Scan for the cell matching the given text and deliver its (x, y) coordinate at center. 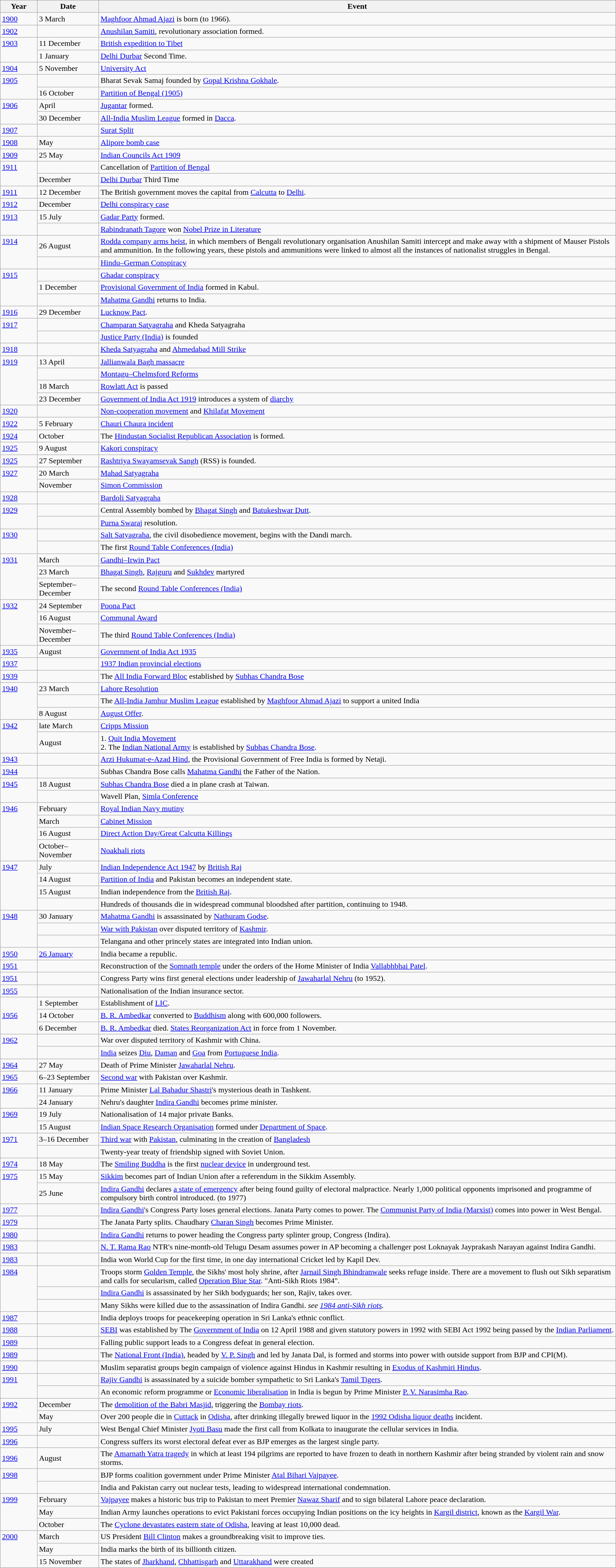
Indian independence from the British Raj. (357, 892)
Congress Party wins first general elections under leadership of Jawaharlal Nehru (to 1952). (357, 978)
6–23 September (68, 1077)
1944 (19, 771)
The Cyclone devastates eastern state of Odisha, leaving at least 10,000 dead. (357, 1524)
Government of India Act 1935 (357, 652)
The Smiling Buddha is the first nuclear device in underground test. (357, 1164)
1964 (19, 1065)
Provisional Government of India formed in Kabul. (357, 287)
The All India Forward Bloc established by Subhas Chandra Bose (357, 676)
1920 (19, 411)
Third war with Pakistan, culminating in the creation of Bangladesh (357, 1139)
Prime Minister Lal Bahadur Shastri's mysterious death in Tashkent. (357, 1090)
Royal Indian Navy mutiny (357, 809)
Non-cooperation movement and Khilafat Movement (357, 411)
Arzi Hukumat-e-Azad Hind, the Provisional Government of Free India is formed by Netaji. (357, 759)
Justice Party (India) is founded (357, 337)
1937 (19, 664)
The British government moves the capital from Calcutta to Delhi. (357, 192)
1903 (19, 50)
West Bengal Chief Minister Jyoti Basu made the first call from Kolkata to inaugurate the cellular services in India. (357, 1429)
1950 (19, 954)
Kakori conspiracy (357, 448)
Noakhali riots (357, 850)
Montagu–Chelmsford Reforms (357, 374)
1966 (19, 1096)
1. Quit India Movement2. The Indian National Army is established by Subhas Chandra Bose. (357, 743)
1945 (19, 790)
Maghfoor Ahmad Ajazi is born (to 1966). (357, 19)
3–16 December (68, 1139)
23 December (68, 399)
Simon Commission (357, 485)
Delhi Durbar Second Time. (357, 56)
1927 (19, 479)
1980 (19, 1235)
15 May (68, 1176)
1914 (19, 252)
Death of Prime Minister Jawaharlal Nehru. (357, 1065)
18 August (68, 784)
War with Pakistan over disputed territory of Kashmir. (357, 929)
11 December (68, 44)
Vajpayee makes a historic bus trip to Pakistan to meet Premier Nawaz Sharif and to sign bilateral Lahore peace declaration. (357, 1500)
War over disputed territory of Kashmir with China. (357, 1040)
15 July (68, 217)
1956 (19, 1016)
Gadar Party formed. (357, 217)
Partition of Bengal (1905) (357, 93)
Bhagat Singh, Rajguru and Sukhdev martyred (357, 572)
1971 (19, 1145)
1922 (19, 424)
Chauri Chaura incident (357, 424)
26 January (68, 954)
1969 (19, 1121)
Indira Gandhi is assassinated by her Sikh bodyguards; her son, Rajiv, takes over. (357, 1293)
Bardoli Satyagraha (357, 498)
The Hindustan Socialist Republican Association is formed. (357, 436)
18 May (68, 1164)
1979 (19, 1222)
November (68, 485)
18 March (68, 387)
12 December (68, 192)
1992 (19, 1410)
1 January (68, 56)
Nehru's daughter Indira Gandhi becomes prime minister. (357, 1102)
The second Round Table Conferences (India) (357, 589)
Champaran Satyagraha and Kheda Satyagraha (357, 324)
British expedition to Tibet (357, 44)
Rabindranath Tagore won Nobel Prize in Literature (357, 229)
August Offer. (357, 713)
1999 (19, 1512)
1977 (19, 1210)
April (68, 105)
1987 (19, 1318)
25 May (68, 155)
Direct Action Day/Great Calcutta Killings (357, 834)
India deploys troops for peacekeeping operation in Sri Lanka's ethnic conflict. (357, 1318)
Indian Independence Act 1947 by British Raj (357, 867)
Subhas Chandra Bose died a in plane crash at Taiwan. (357, 784)
1998 (19, 1481)
1995 (19, 1429)
Cancellation of Partition of Bengal (357, 167)
1929 (19, 516)
1991 (19, 1386)
Jugantar formed. (357, 105)
1 September (68, 1003)
27 May (68, 1065)
An economic reform programme or Economic liberalisation in India is begun by Prime Minister P. V. Narasimha Rao. (357, 1392)
1907 (19, 130)
October–November (68, 850)
The first Round Table Conferences (India) (357, 547)
Bharat Sevak Samaj founded by Gopal Krishna Gokhale. (357, 81)
The All-India Jamhur Muslim League established by Maghfoor Ahmad Ajazi to support a united India (357, 701)
Lahore Resolution (357, 689)
University Act (357, 68)
The National Front (India), headed by V. P. Singh and led by Janata Dal, is formed and storms into power with outside support from BJP and CPI(M). (357, 1355)
Cripps Mission (357, 726)
1937 Indian provincial elections (357, 664)
Mahad Satyagraha (357, 473)
1902 (19, 31)
1918 (19, 349)
Alipore bomb case (357, 142)
India seizes Diu, Daman and Goa from Portuguese India. (357, 1053)
Hindu–German Conspiracy (357, 263)
Rowlatt Act is passed (357, 387)
Delhi Durbar Third Time (357, 180)
Wavell Plan, Simla Conference (357, 797)
1919 (19, 380)
India became a republic. (357, 954)
1990 (19, 1367)
1940 (19, 701)
14 October (68, 1016)
Rashtriya Swayamsevak Sangh (RSS) is founded. (357, 461)
Salt Satyagraha, the civil disobedience movement, begins with the Dandi march. (357, 535)
Second war with Pakistan over Kashmir. (357, 1077)
1 December (68, 287)
29 December (68, 312)
1962 (19, 1047)
India marks the birth of its billionth citizen. (357, 1549)
1930 (19, 541)
1931 (19, 576)
BJP forms coalition government under Prime Minister Atal Bihari Vajpayee. (357, 1475)
1905 (19, 87)
1924 (19, 436)
Indian Army launches operations to evict Pakistani forces occupying Indian positions on the icy heights in Kargil district, known as the Kargil War. (357, 1512)
Congress suffers its worst electoral defeat ever as BJP emerges as the largest single party. (357, 1442)
1946 (19, 832)
30 January (68, 916)
Event (357, 7)
Twenty-year treaty of friendship signed with Soviet Union. (357, 1152)
Year (19, 7)
1913 (19, 223)
8 August (68, 713)
All-India Muslim League formed in Dacca. (357, 118)
1928 (19, 498)
Communal Award (357, 618)
11 January (68, 1090)
14 August (68, 879)
9 August (68, 448)
1939 (19, 676)
Hundreds of thousands die in widespread communal bloodshed after partition, continuing to 1948. (357, 904)
1942 (19, 736)
Government of India Act 1919 introduces a system of diarchy (357, 399)
1948 (19, 929)
Reconstruction of the Somnath temple under the orders of the Home Minister of India Vallabhbhai Patel. (357, 966)
Surat Split (357, 130)
Delhi conspiracy case (357, 204)
N. T. Rama Rao NTR's nine-month-old Telugu Desam assumes power in AP becoming a challenger post Loknayak Jayprakash Narayan against Indira Gandhi. (357, 1247)
19 July (68, 1114)
27 September (68, 461)
late March (68, 726)
Falling public support leads to a Congress defeat in general election. (357, 1342)
The third Round Table Conferences (India) (357, 635)
Nationalisation of 14 major private Banks. (357, 1114)
1909 (19, 155)
24 September (68, 606)
Indian Councils Act 1909 (357, 155)
13 April (68, 362)
November–December (68, 635)
B. R. Ambedkar died. States Reorganization Act in force from 1 November. (357, 1028)
1965 (19, 1077)
Cabinet Mission (357, 821)
Muslim separatist groups begin campaign of violence against Hindus in Kashmir resulting in Exodus of Kashmiri Hindus. (357, 1367)
1947 (19, 886)
24 January (68, 1102)
Central Assembly bombed by Bhagat Singh and Batukeshwar Dutt. (357, 510)
Kheda Satyagraha and Ahmedabad Mill Strike (357, 349)
Date (68, 7)
Poona Pact (357, 606)
1988 (19, 1330)
Indira Gandhi returns to power heading the Congress party splinter group, Congress (Indira). (357, 1235)
1917 (19, 331)
1935 (19, 652)
Jallianwala Bagh massacre (357, 362)
B. R. Ambedkar converted to Buddhism along with 600,000 followers. (357, 1016)
1912 (19, 204)
5 November (68, 68)
India won World Cup for the first time, in one day international Cricket led by Kapil Dev. (357, 1259)
Gandhi–Irwin Pact (357, 560)
Mahatma Gandhi is assassinated by Nathuram Godse. (357, 916)
1904 (19, 68)
Indian Space Research Organisation formed under Department of Space. (357, 1127)
September–December (68, 589)
6 December (68, 1028)
Rajiv Gandhi is assassinated by a suicide bomber sympathetic to Sri Lanka's Tamil Tigers. (357, 1379)
Ghadar conspiracy (357, 275)
Nationalisation of the Indian insurance sector. (357, 991)
Over 200 people die in Cuttack in Odisha, after drinking illegally brewed liquor in the 1992 Odisha liquor deaths incident. (357, 1417)
Telangana and other princely states are integrated into Indian union. (357, 941)
1906 (19, 112)
5 February (68, 424)
Sikkim becomes part of Indian Union after a referendum in the Sikkim Assembly. (357, 1176)
26 August (68, 246)
1900 (19, 19)
1915 (19, 287)
The states of Jharkhand, Chhattisgarh and Uttarakhand were created (357, 1561)
15 November (68, 1561)
The Janata Party splits. Chaudhary Charan Singh becomes Prime Minister. (357, 1222)
25 June (68, 1193)
16 October (68, 93)
1932 (19, 622)
1984 (19, 1289)
1908 (19, 142)
2000 (19, 1549)
1943 (19, 759)
Anushilan Samiti, revolutionary association formed. (357, 31)
1955 (19, 991)
Many Sikhs were killed due to the assassination of Indira Gandhi. see 1984 anti-Sikh riots. (357, 1305)
30 December (68, 118)
3 March (68, 19)
20 March (68, 473)
Mahatma Gandhi returns to India. (357, 300)
1974 (19, 1164)
India and Pakistan carry out nuclear tests, leading to widespread international condemnation. (357, 1487)
Partition of India and Pakistan becomes an independent state. (357, 879)
Establishment of LIC. (357, 1003)
1975 (19, 1187)
1916 (19, 312)
US President Bill Clinton makes a groundbreaking visit to improve ties. (357, 1537)
The demolition of the Babri Masjid, triggering the Bombay riots. (357, 1404)
Purna Swaraj resolution. (357, 522)
Lucknow Pact. (357, 312)
Subhas Chandra Bose calls Mahatma Gandhi the Father of the Nation. (357, 771)
